Search for the cell housing the specified text and yield its [X, Y] center coordinate. 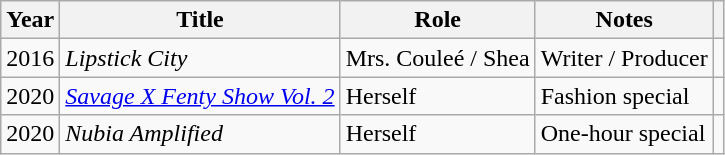
2016 [30, 58]
Mrs. Couleé / Shea [438, 58]
Year [30, 20]
Title [200, 20]
Nubia Amplified [200, 134]
Role [438, 20]
Notes [624, 20]
Fashion special [624, 96]
Writer / Producer [624, 58]
Lipstick City [200, 58]
Savage X Fenty Show Vol. 2 [200, 96]
One-hour special [624, 134]
